Search for the cell housing the specified text and yield its [x, y] center coordinate. 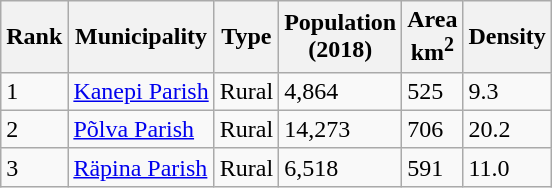
Räpina Parish [141, 167]
20.2 [507, 129]
Põlva Parish [141, 129]
6,518 [340, 167]
591 [432, 167]
Kanepi Parish [141, 91]
Population(2018) [340, 37]
9.3 [507, 91]
4,864 [340, 91]
Municipality [141, 37]
Areakm2 [432, 37]
525 [432, 91]
1 [34, 91]
2 [34, 129]
Density [507, 37]
14,273 [340, 129]
3 [34, 167]
Type [246, 37]
Rank [34, 37]
706 [432, 129]
11.0 [507, 167]
